Find where the given text appears and provide that cell's center as (X, Y) coordinate. 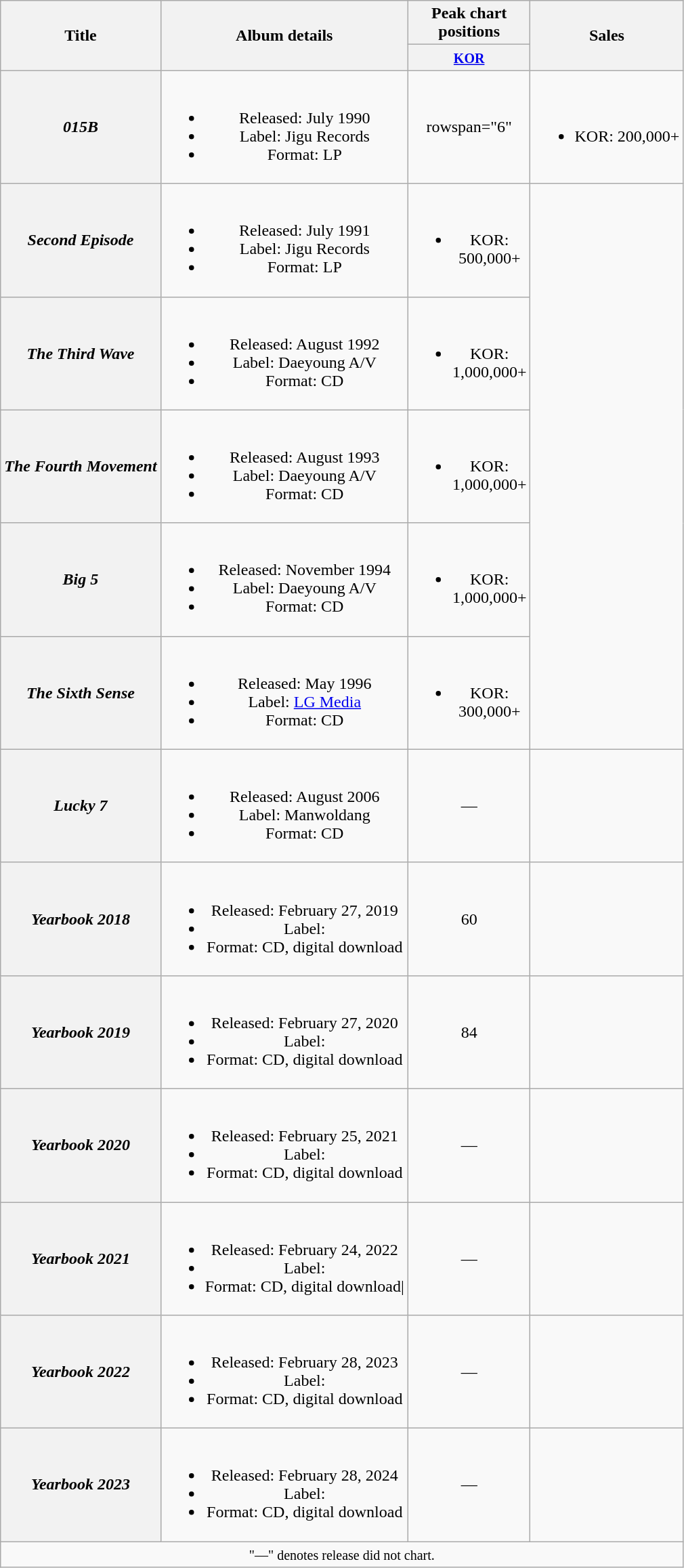
60 (469, 918)
KOR: 500,000+ (469, 240)
Released: November 1994Label: Daeyoung A/VFormat: CD (284, 580)
Released: February 27, 2020Label: Format: CD, digital download (284, 1032)
Yearbook 2021 (81, 1258)
015B (81, 127)
The Fourth Movement (81, 466)
Big 5 (81, 580)
KOR: 200,000+ (607, 127)
Title (81, 35)
Released: February 28, 2024Label: Format: CD, digital download (284, 1485)
Yearbook 2018 (81, 918)
Released: August 1992Label: Daeyoung A/VFormat: CD (284, 354)
rowspan="6" (469, 127)
Yearbook 2023 (81, 1485)
84 (469, 1032)
KOR: 300,000+ (469, 692)
Released: August 1993Label: Daeyoung A/VFormat: CD (284, 466)
Peak chart positions (469, 23)
Second Episode (81, 240)
Sales (607, 35)
Released: February 28, 2023Label: Format: CD, digital download (284, 1372)
Released: August 2006Label: ManwoldangFormat: CD (284, 806)
KOR (469, 58)
Released: July 1990Label: Jigu RecordsFormat: LP (284, 127)
Released: July 1991Label: Jigu RecordsFormat: LP (284, 240)
Yearbook 2019 (81, 1032)
Released: February 25, 2021Label: Format: CD, digital download (284, 1145)
"—" denotes release did not chart. (342, 1554)
Album details (284, 35)
Lucky 7 (81, 806)
Yearbook 2020 (81, 1145)
The Third Wave (81, 354)
The Sixth Sense (81, 692)
Released: May 1996Label: LG MediaFormat: CD (284, 692)
Released: February 27, 2019Label: Format: CD, digital download (284, 918)
Yearbook 2022 (81, 1372)
Released: February 24, 2022Label: Format: CD, digital download| (284, 1258)
